Determine the (x, y) coordinate at the center of the cell enclosing the given text.  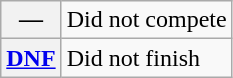
Did not finish (146, 58)
Did not compete (146, 20)
— (31, 20)
DNF (31, 58)
